Detect which cell encompasses the target text, then output its (X, Y) center coordinate. 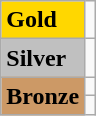
Bronze (43, 96)
Silver (43, 58)
Gold (43, 20)
